Identify which cell holds the provided text, then report its (X, Y) central coordinate. 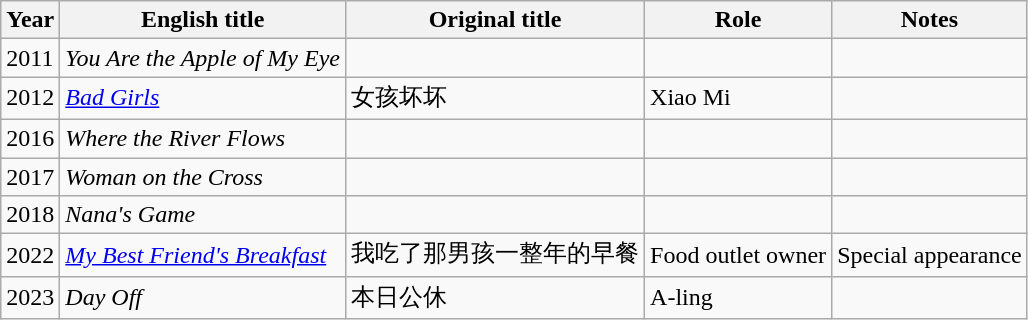
Xiao Mi (738, 98)
2017 (30, 177)
Notes (930, 20)
Year (30, 20)
English title (203, 20)
Woman on the Cross (203, 177)
2012 (30, 98)
Nana's Game (203, 215)
My Best Friend's Breakfast (203, 256)
2011 (30, 58)
Original title (494, 20)
Food outlet owner (738, 256)
Special appearance (930, 256)
You Are the Apple of My Eye (203, 58)
A-ling (738, 298)
女孩坏坏 (494, 98)
Bad Girls (203, 98)
2023 (30, 298)
Where the River Flows (203, 138)
本日公休 (494, 298)
Role (738, 20)
2022 (30, 256)
Day Off (203, 298)
2018 (30, 215)
2016 (30, 138)
我吃了那男孩一整年的早餐 (494, 256)
